Capture the cell that displays the provided text and extract its (x, y) central coordinate. 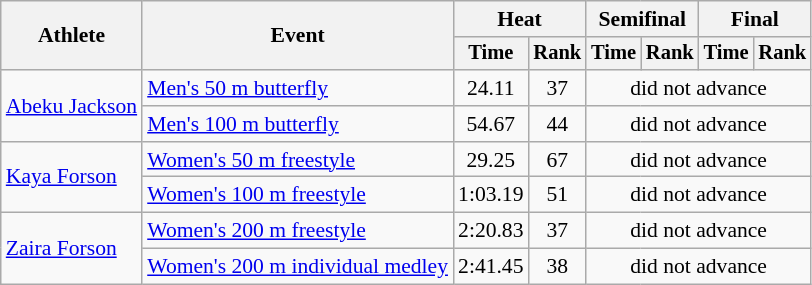
Athlete (72, 36)
67 (558, 160)
Zaira Forson (72, 248)
44 (558, 124)
24.11 (490, 88)
Women's 100 m freestyle (298, 195)
38 (558, 267)
51 (558, 195)
Semifinal (642, 19)
54.67 (490, 124)
29.25 (490, 160)
Men's 100 m butterfly (298, 124)
1:03.19 (490, 195)
Men's 50 m butterfly (298, 88)
Women's 200 m freestyle (298, 231)
Final (755, 19)
Kaya Forson (72, 178)
Women's 50 m freestyle (298, 160)
2:41.45 (490, 267)
Event (298, 36)
Abeku Jackson (72, 106)
2:20.83 (490, 231)
Women's 200 m individual medley (298, 267)
Heat (520, 19)
